Capture the cell that displays the provided text and extract its (x, y) central coordinate. 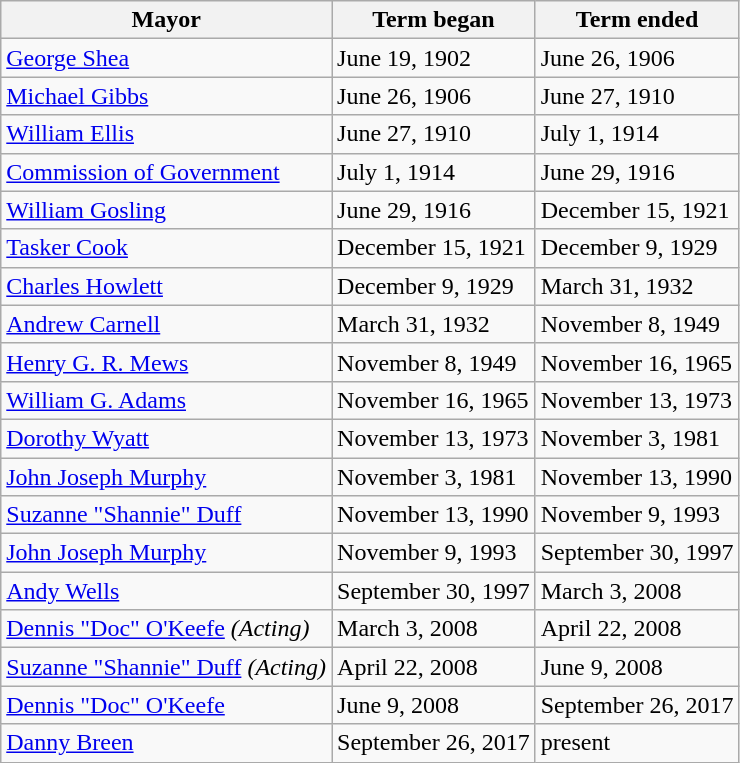
Term began (434, 20)
Suzanne "Shannie" Duff (Acting) (166, 667)
Mayor (166, 20)
Dorothy Wyatt (166, 438)
Dennis "Doc" O'Keefe (Acting) (166, 629)
present (637, 743)
William G. Adams (166, 400)
George Shea (166, 58)
William Ellis (166, 134)
Tasker Cook (166, 248)
Charles Howlett (166, 286)
Dennis "Doc" O'Keefe (166, 705)
Michael Gibbs (166, 96)
Commission of Government (166, 172)
Danny Breen (166, 743)
June 19, 1902 (434, 58)
William Gosling (166, 210)
Suzanne "Shannie" Duff (166, 515)
Henry G. R. Mews (166, 362)
Term ended (637, 20)
Andrew Carnell (166, 324)
Andy Wells (166, 591)
